For the text-containing cell, return its midpoint in [X, Y] coordinate format. 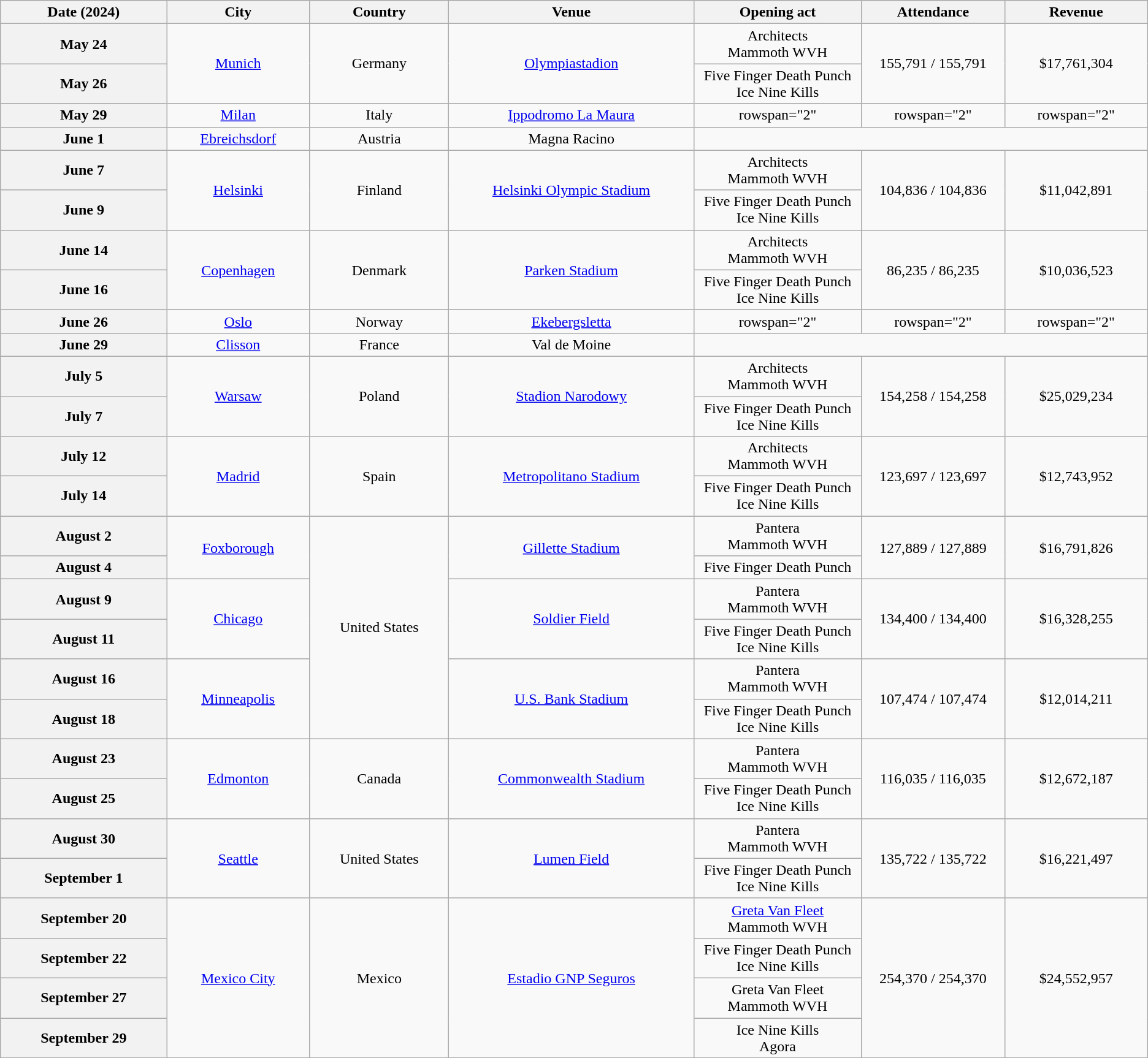
$12,672,187 [1076, 778]
July 7 [83, 416]
June 1 [83, 139]
Val de Moine [572, 344]
Clisson [238, 344]
Commonwealth Stadium [572, 778]
123,697 / 123,697 [933, 476]
Ice Nine KillsAgora [778, 1037]
155,791 / 155,791 [933, 64]
Ebreichsdorf [238, 139]
August 4 [83, 568]
July 5 [83, 376]
Canada [379, 778]
Ippodromo La Maura [572, 115]
127,889 / 127,889 [933, 548]
Olympiastadion [572, 64]
May 24 [83, 44]
City [238, 12]
$12,743,952 [1076, 476]
August 16 [83, 679]
135,722 / 135,722 [933, 858]
Italy [379, 115]
September 20 [83, 918]
September 29 [83, 1037]
Poland [379, 396]
June 9 [83, 210]
Minneapolis [238, 699]
$16,328,255 [1076, 619]
$24,552,957 [1076, 978]
U.S. Bank Stadium [572, 699]
Country [379, 12]
Estadio GNP Seguros [572, 978]
Helsinki Olympic Stadium [572, 190]
Magna Racino [572, 139]
July 14 [83, 497]
Attendance [933, 12]
September 27 [83, 998]
June 16 [83, 289]
Denmark [379, 270]
Five Finger Death Punch [778, 568]
August 30 [83, 839]
May 29 [83, 115]
Chicago [238, 619]
154,258 / 154,258 [933, 396]
Opening act [778, 12]
Stadion Narodowy [572, 396]
Gillette Stadium [572, 548]
August 11 [83, 639]
May 26 [83, 83]
September 22 [83, 957]
June 29 [83, 344]
$12,014,211 [1076, 699]
Venue [572, 12]
Mexico [379, 978]
Oslo [238, 321]
Soldier Field [572, 619]
Date (2024) [83, 12]
104,836 / 104,836 [933, 190]
Milan [238, 115]
134,400 / 134,400 [933, 619]
Germany [379, 64]
August 18 [83, 718]
August 2 [83, 536]
June 26 [83, 321]
Munich [238, 64]
107,474 / 107,474 [933, 699]
$16,791,826 [1076, 548]
Helsinki [238, 190]
254,370 / 254,370 [933, 978]
Spain [379, 476]
116,035 / 116,035 [933, 778]
August 9 [83, 599]
Lumen Field [572, 858]
Ekebergsletta [572, 321]
Madrid [238, 476]
$16,221,497 [1076, 858]
Austria [379, 139]
Norway [379, 321]
Mexico City [238, 978]
August 25 [83, 798]
$11,042,891 [1076, 190]
Edmonton [238, 778]
$17,761,304 [1076, 64]
July 12 [83, 456]
Finland [379, 190]
Seattle [238, 858]
Foxborough [238, 548]
86,235 / 86,235 [933, 270]
September 1 [83, 878]
Revenue [1076, 12]
August 23 [83, 759]
June 7 [83, 170]
France [379, 344]
Metropolitano Stadium [572, 476]
$10,036,523 [1076, 270]
June 14 [83, 250]
Parken Stadium [572, 270]
$25,029,234 [1076, 396]
Copenhagen [238, 270]
Warsaw [238, 396]
